Identify which cell holds the provided text, then report its (X, Y) central coordinate. 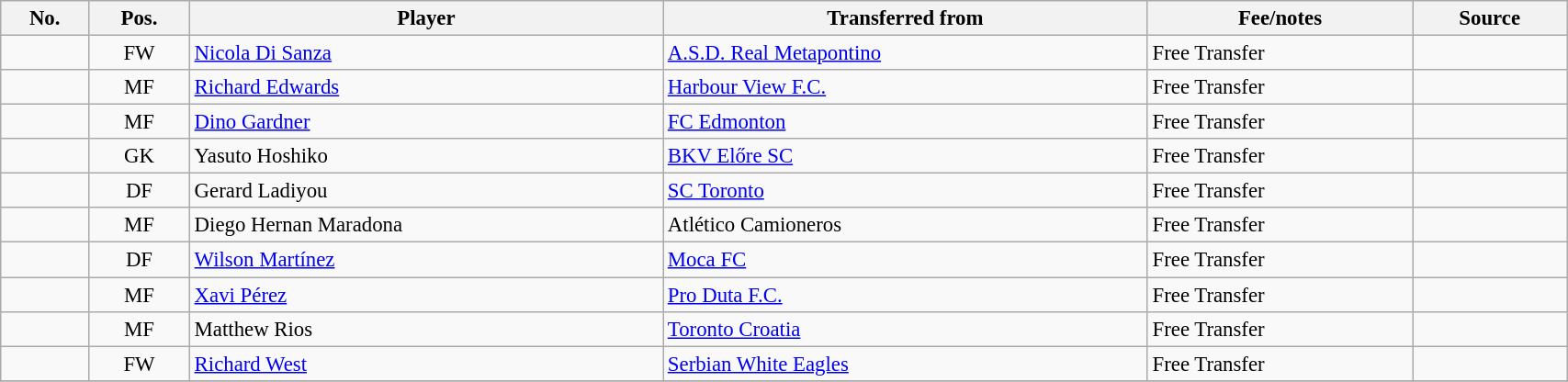
Wilson Martínez (426, 260)
A.S.D. Real Metapontino (906, 53)
Xavi Pérez (426, 295)
Nicola Di Sanza (426, 53)
GK (140, 156)
Transferred from (906, 18)
Matthew Rios (426, 329)
Richard West (426, 364)
BKV Előre SC (906, 156)
Source (1490, 18)
SC Toronto (906, 191)
Atlético Camioneros (906, 225)
Yasuto Hoshiko (426, 156)
Serbian White Eagles (906, 364)
Toronto Croatia (906, 329)
FC Edmonton (906, 122)
Player (426, 18)
Gerard Ladiyou (426, 191)
Moca FC (906, 260)
Richard Edwards (426, 87)
Diego Hernan Maradona (426, 225)
Harbour View F.C. (906, 87)
Pos. (140, 18)
Fee/notes (1280, 18)
Dino Gardner (426, 122)
No. (45, 18)
Pro Duta F.C. (906, 295)
